Return [x, y] of the center of cell containing provided text 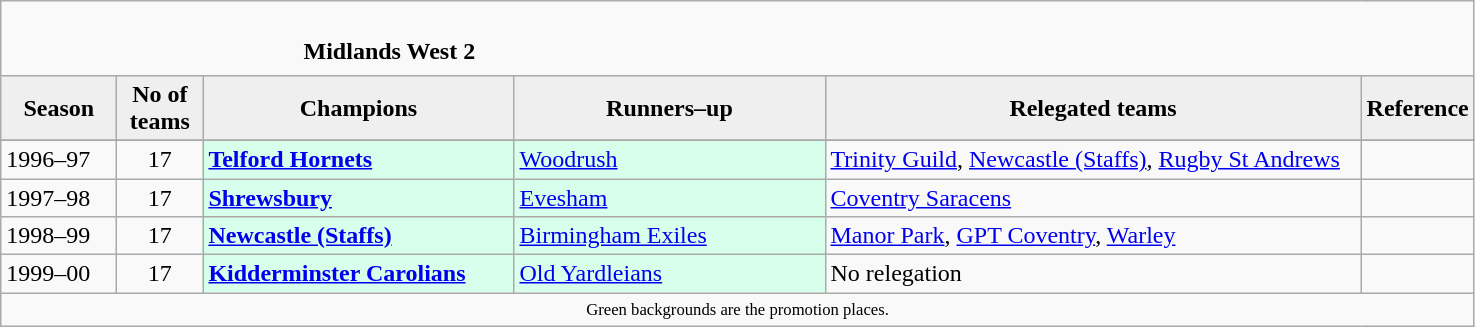
Manor Park, GPT Coventry, Warley [1093, 236]
No of teams [160, 108]
Birmingham Exiles [670, 236]
Season [59, 108]
No relegation [1093, 274]
Relegated teams [1093, 108]
Runners–up [670, 108]
Green backgrounds are the promotion places. [738, 310]
1999–00 [59, 274]
Woodrush [670, 159]
Reference [1418, 108]
Champions [358, 108]
Evesham [670, 197]
Telford Hornets [358, 159]
Coventry Saracens [1093, 197]
Newcastle (Staffs) [358, 236]
Trinity Guild, Newcastle (Staffs), Rugby St Andrews [1093, 159]
Kidderminster Carolians [358, 274]
1997–98 [59, 197]
Old Yardleians [670, 274]
Shrewsbury [358, 197]
1996–97 [59, 159]
1998–99 [59, 236]
